From the cell containing the given text, extract its center point as (x, y) coordinate. 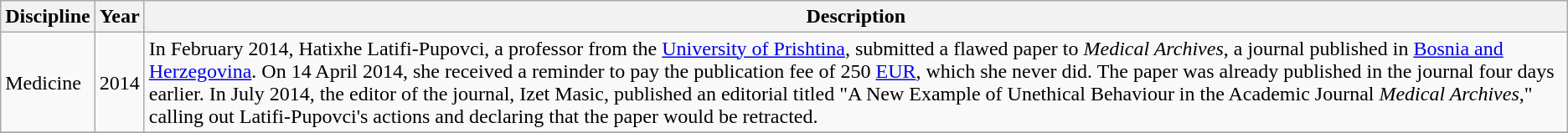
2014 (119, 82)
Description (856, 17)
Discipline (48, 17)
Year (119, 17)
Medicine (48, 82)
